For the text-containing cell, return its midpoint in (X, Y) coordinate format. 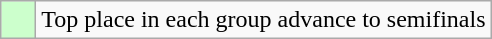
Top place in each group advance to semifinals (264, 20)
